Identify which cell holds the provided text, then report its (x, y) central coordinate. 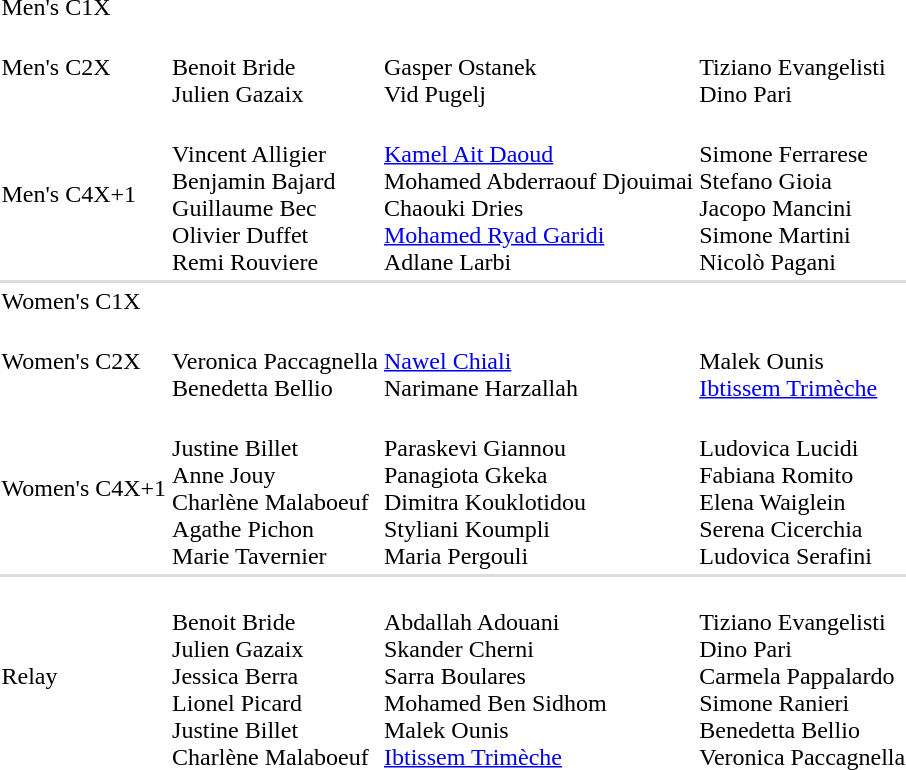
Veronica PaccagnellaBenedetta Bellio (276, 361)
Women's C1X (84, 301)
Paraskevi GiannouPanagiota GkekaDimitra KouklotidouStyliani KoumpliMaria Pergouli (538, 488)
Men's C4X+1 (84, 194)
Justine BilletAnne JouyCharlène MalaboeufAgathe PichonMarie Tavernier (276, 488)
Nawel ChialiNarimane Harzallah (538, 361)
Women's C2X (84, 361)
Men's C2X (84, 67)
Benoit BrideJulien Gazaix (276, 67)
Kamel Ait DaoudMohamed Abderraouf DjouimaiChaouki DriesMohamed Ryad GaridiAdlane Larbi (538, 194)
Vincent AlligierBenjamin BajardGuillaume BecOlivier DuffetRemi Rouviere (276, 194)
Gasper OstanekVid Pugelj (538, 67)
Women's C4X+1 (84, 488)
